Pinpoint the cell where the given text exists, returning its [X, Y] midpoint coordinate. 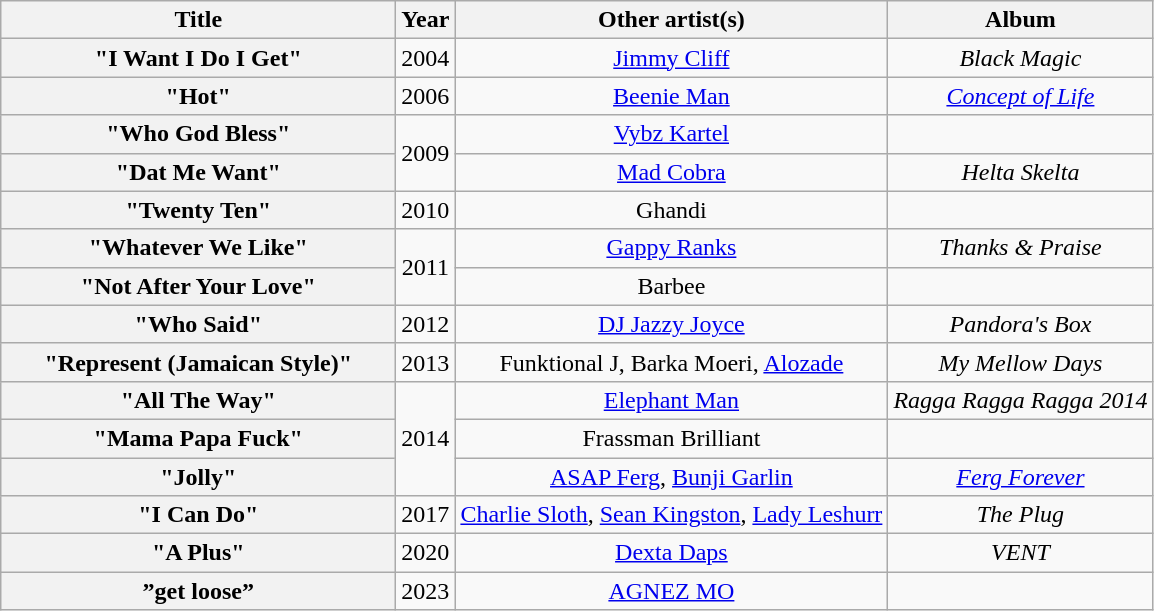
Gappy Ranks [672, 248]
"Not After Your Love" [198, 286]
2013 [426, 362]
"A Plus" [198, 553]
Mad Cobra [672, 172]
2014 [426, 438]
Charlie Sloth, Sean Kingston, Lady Leshurr [672, 515]
Ferg Forever [1020, 477]
The Plug [1020, 515]
2011 [426, 267]
"Dat Me Want" [198, 172]
2012 [426, 324]
Album [1020, 20]
"Hot" [198, 96]
"I Can Do" [198, 515]
Beenie Man [672, 96]
"Who God Bless" [198, 134]
Black Magic [1020, 58]
VENT [1020, 553]
Other artist(s) [672, 20]
"Mama Papa Fuck" [198, 438]
Vybz Kartel [672, 134]
Elephant Man [672, 400]
"Twenty Ten" [198, 210]
2010 [426, 210]
Year [426, 20]
2006 [426, 96]
"All The Way" [198, 400]
Ghandi [672, 210]
"Jolly" [198, 477]
2020 [426, 553]
2017 [426, 515]
Helta Skelta [1020, 172]
Thanks & Praise [1020, 248]
Ragga Ragga Ragga 2014 [1020, 400]
Frassman Brilliant [672, 438]
2009 [426, 153]
"Whatever We Like" [198, 248]
2023 [426, 591]
AGNEZ MO [672, 591]
My Mellow Days [1020, 362]
2004 [426, 58]
ASAP Ferg, Bunji Garlin [672, 477]
Funktional J, Barka Moeri, Alozade [672, 362]
Dexta Daps [672, 553]
Title [198, 20]
Pandora's Box [1020, 324]
"Represent (Jamaican Style)" [198, 362]
”get loose” [198, 591]
Jimmy Cliff [672, 58]
"Who Said" [198, 324]
DJ Jazzy Joyce [672, 324]
Barbee [672, 286]
"I Want I Do I Get" [198, 58]
Concept of Life [1020, 96]
